Detect which cell encompasses the target text, then output its [X, Y] center coordinate. 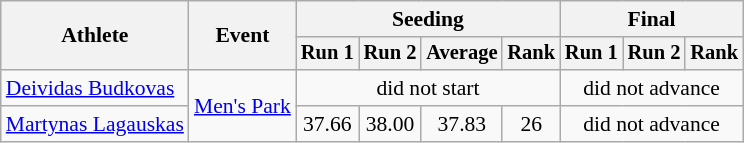
37.66 [328, 124]
Martynas Lagauskas [95, 124]
38.00 [390, 124]
Seeding [428, 19]
Average [462, 54]
Final [652, 19]
Men's Park [242, 106]
did not start [428, 88]
37.83 [462, 124]
Athlete [95, 36]
Event [242, 36]
Deividas Budkovas [95, 88]
26 [531, 124]
